Provide the (x, y) coordinate of the cell's center where the given text is located.  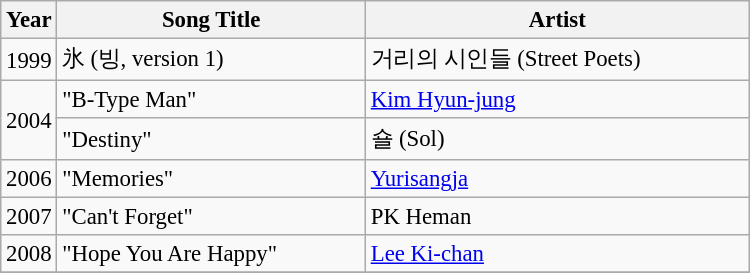
2004 (29, 121)
"Can't Forget" (212, 217)
Artist (557, 20)
氷 (빙, version 1) (212, 60)
"Memories" (212, 179)
Song Title (212, 20)
거리의 시인들 (Street Poets) (557, 60)
2006 (29, 179)
2007 (29, 217)
숄 (Sol) (557, 139)
"Destiny" (212, 139)
1999 (29, 60)
Kim Hyun-jung (557, 100)
PK Heman (557, 217)
Yurisangja (557, 179)
"B-Type Man" (212, 100)
Year (29, 20)
